Extract the [x, y] coordinate from the center of the cell holding the provided text.  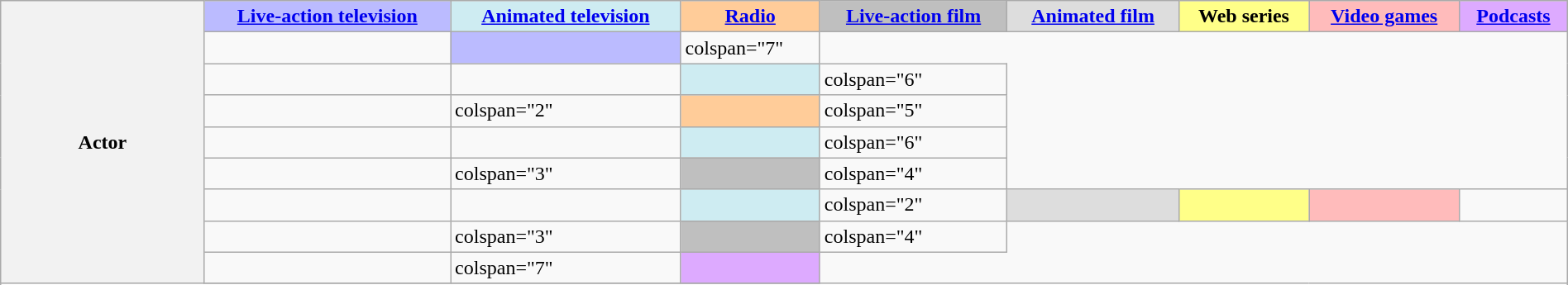
Animated film [1093, 17]
Video games [1384, 17]
Podcasts [1513, 17]
Animated television [566, 17]
colspan="5" [913, 111]
Live-action film [913, 17]
Live-action television [327, 17]
Radio [750, 17]
Actor [103, 142]
Web series [1244, 17]
